Search for the cell housing the specified text and yield its [X, Y] center coordinate. 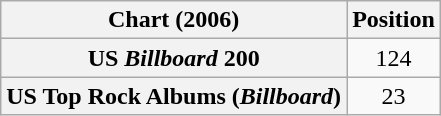
Position [394, 20]
23 [394, 96]
Chart (2006) [174, 20]
US Top Rock Albums (Billboard) [174, 96]
US Billboard 200 [174, 58]
124 [394, 58]
